Extract the (x, y) coordinate from the center of the cell holding the provided text.  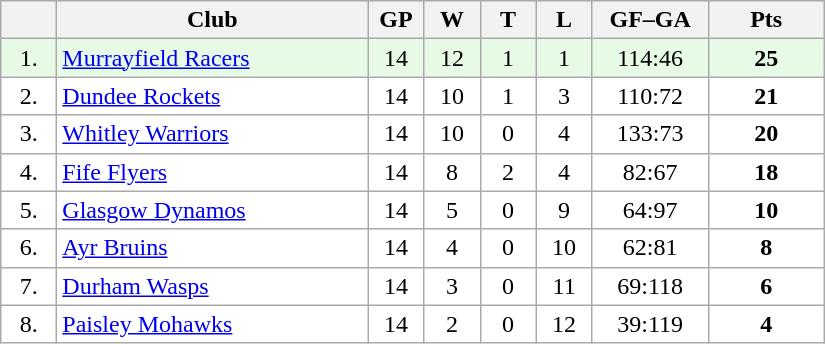
7. (29, 286)
Whitley Warriors (212, 134)
5. (29, 210)
114:46 (650, 58)
Fife Flyers (212, 172)
Murrayfield Racers (212, 58)
64:97 (650, 210)
9 (564, 210)
110:72 (650, 96)
4. (29, 172)
Ayr Bruins (212, 248)
Paisley Mohawks (212, 324)
T (508, 20)
Dundee Rockets (212, 96)
39:119 (650, 324)
2. (29, 96)
25 (766, 58)
W (452, 20)
L (564, 20)
3. (29, 134)
6. (29, 248)
21 (766, 96)
6 (766, 286)
5 (452, 210)
8. (29, 324)
82:67 (650, 172)
1. (29, 58)
GP (396, 20)
11 (564, 286)
20 (766, 134)
62:81 (650, 248)
133:73 (650, 134)
GF–GA (650, 20)
Durham Wasps (212, 286)
Glasgow Dynamos (212, 210)
18 (766, 172)
Club (212, 20)
69:118 (650, 286)
Pts (766, 20)
